Return [x, y] of the center of cell containing provided text 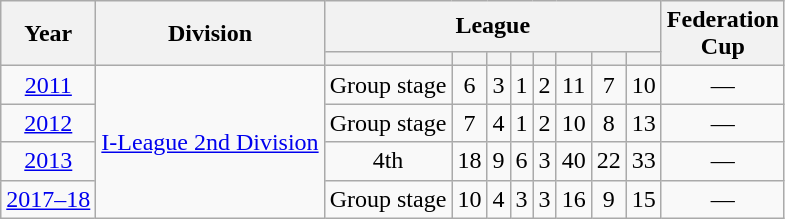
Division [210, 34]
18 [470, 161]
13 [644, 123]
22 [608, 161]
I-League 2nd Division [210, 142]
2013 [48, 161]
15 [644, 199]
League [492, 26]
16 [574, 199]
FederationCup [722, 34]
2012 [48, 123]
11 [574, 85]
8 [608, 123]
Year [48, 34]
2011 [48, 85]
4th [388, 161]
40 [574, 161]
33 [644, 161]
2017–18 [48, 199]
